Extract the (X, Y) coordinate from the center of the cell holding the provided text.  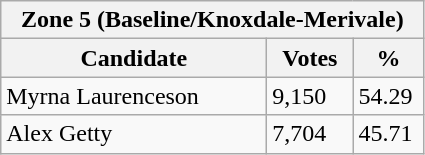
Zone 5 (Baseline/Knoxdale-Merivale) (212, 20)
7,704 (310, 134)
Candidate (134, 58)
45.71 (388, 134)
Votes (310, 58)
9,150 (310, 96)
Myrna Laurenceson (134, 96)
54.29 (388, 96)
% (388, 58)
Alex Getty (134, 134)
